Extract the [x, y] coordinate from the center of the cell holding the provided text.  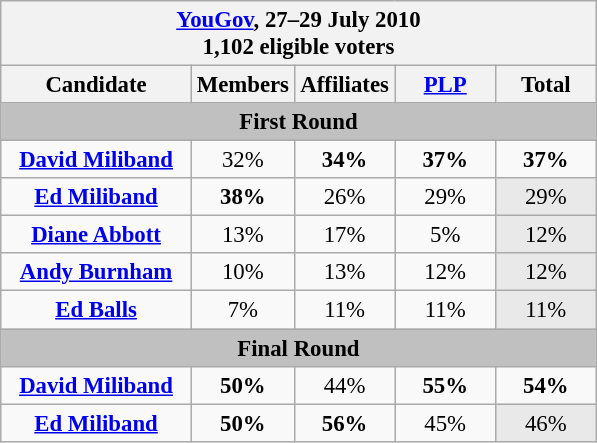
Diane Abbott [96, 235]
46% [546, 423]
Candidate [96, 85]
17% [344, 235]
YouGov, 27–29 July 2010 1,102 eligible voters [298, 34]
56% [344, 423]
Affiliates [344, 85]
34% [344, 160]
Members [242, 85]
Final Round [298, 348]
Ed Balls [96, 310]
32% [242, 160]
Total [546, 85]
10% [242, 273]
55% [446, 385]
54% [546, 385]
PLP [446, 85]
38% [242, 197]
7% [242, 310]
45% [446, 423]
26% [344, 197]
44% [344, 385]
Andy Burnham [96, 273]
5% [446, 235]
First Round [298, 122]
